Extract the [X, Y] coordinate from the center of the cell holding the provided text.  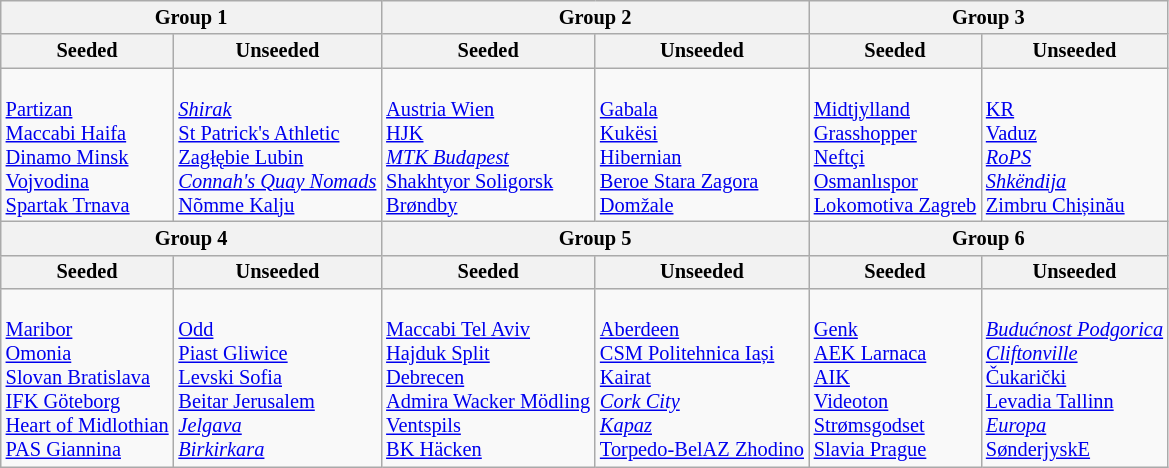
Gabala Kukësi Hibernian Beroe Stara Zagora Domžale [702, 145]
Shirak St Patrick's Athletic Zagłębie Lubin Connah's Quay Nomads Nõmme Kalju [278, 145]
Group 6 [988, 238]
Group 1 [192, 17]
Group 2 [595, 17]
Austria Wien HJK MTK Budapest Shakhtyor Soligorsk Brøndby [488, 145]
Maribor Omonia Slovan Bratislava IFK Göteborg Heart of Midlothian PAS Giannina [88, 378]
Partizan Maccabi Haifa Dinamo Minsk Vojvodina Spartak Trnava [88, 145]
Aberdeen CSM Politehnica Iași Kairat Cork City Kapaz Torpedo-BelAZ Zhodino [702, 378]
Midtjylland Grasshopper Neftçi Osmanlıspor Lokomotiva Zagreb [895, 145]
Genk AEK Larnaca AIK Videoton Strømsgodset Slavia Prague [895, 378]
Group 4 [192, 238]
Group 3 [988, 17]
Budućnost Podgorica Cliftonville Čukarički Levadia Tallinn Europa SønderjyskE [1074, 378]
Group 5 [595, 238]
KR Vaduz RoPS Shkëndija Zimbru Chișinău [1074, 145]
Maccabi Tel Aviv Hajduk Split Debrecen Admira Wacker Mödling Ventspils BK Häcken [488, 378]
Odd Piast Gliwice Levski Sofia Beitar Jerusalem Jelgava Birkirkara [278, 378]
